Search for the cell housing the specified text and yield its (x, y) center coordinate. 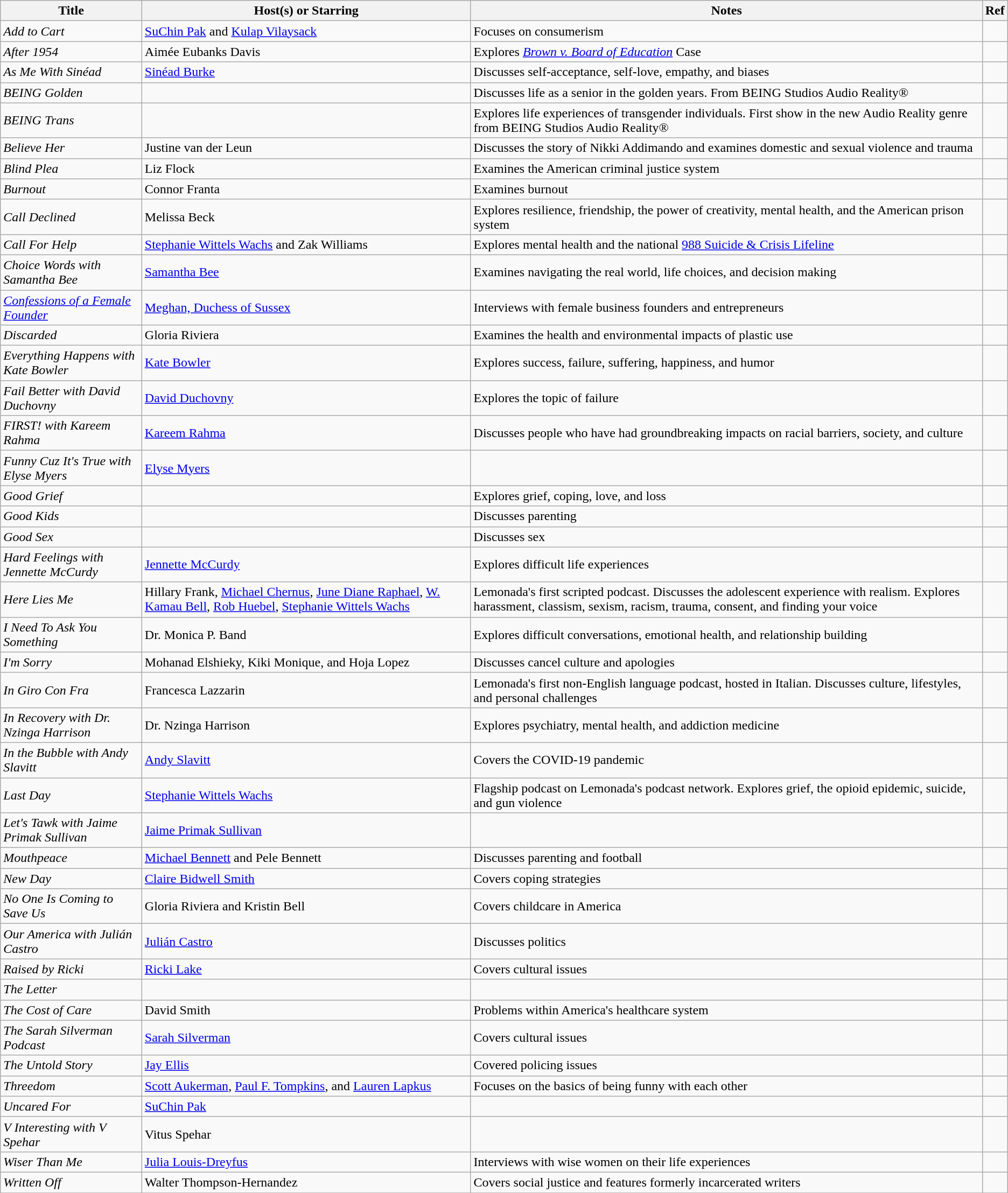
Elyse Myers (306, 468)
Believe Her (71, 148)
Julián Castro (306, 941)
Mohanad Elshieky, Kiki Monique, and Hoja Lopez (306, 662)
Gloria Riviera (306, 335)
Claire Bidwell Smith (306, 879)
Examines the health and environmental impacts of plastic use (726, 335)
The Sarah Silverman Podcast (71, 1038)
The Letter (71, 990)
Notes (726, 11)
Scott Aukerman, Paul F. Tompkins, and Lauren Lapkus (306, 1086)
Jaime Primak Sullivan (306, 830)
Covers childcare in America (726, 907)
Focuses on consumerism (726, 31)
Burnout (71, 189)
Hillary Frank, Michael Chernus, June Diane Raphael, W. Kamau Bell, Rob Huebel, Stephanie Wittels Wachs (306, 600)
Explores difficult conversations, emotional health, and relationship building (726, 634)
Problems within America's healthcare system (726, 1010)
Discusses the story of Nikki Addimando and examines domestic and sexual violence and trauma (726, 148)
Call For Help (71, 244)
Explores life experiences of transgender individuals. First show in the new Audio Reality genre from BEING Studios Audio Reality® (726, 121)
Gloria Riviera and Kristin Bell (306, 907)
Discusses parenting and football (726, 858)
I Need To Ask You Something (71, 634)
Examines burnout (726, 189)
Examines the American criminal justice system (726, 169)
In the Bubble with Andy Slavitt (71, 760)
Explores grief, coping, love, and loss (726, 496)
Funny Cuz It's True with Elyse Myers (71, 468)
Walter Thompson-Hernandez (306, 1182)
Andy Slavitt (306, 760)
Hard Feelings with Jennette McCurdy (71, 564)
Explores psychiatry, mental health, and addiction medicine (726, 725)
SuChin Pak and Kulap Vilaysack (306, 31)
SuChin Pak (306, 1106)
The Untold Story (71, 1065)
FIRST! with Kareem Rahma (71, 433)
Sarah Silverman (306, 1038)
The Cost of Care (71, 1010)
After 1954 (71, 52)
Confessions of a Female Founder (71, 307)
BEING Golden (71, 93)
Blind Plea (71, 169)
Wiser Than Me (71, 1162)
Raised by Ricki (71, 969)
No One Is Coming to Save Us (71, 907)
In Giro Con Fra (71, 690)
New Day (71, 879)
Michael Bennett and Pele Bennett (306, 858)
Covers social justice and features formerly incarcerated writers (726, 1182)
Everything Happens with Kate Bowler (71, 363)
Jay Ellis (306, 1065)
Vitus Spehar (306, 1134)
Kate Bowler (306, 363)
Discusses sex (726, 537)
Flagship podcast on Lemonada's podcast network. Explores grief, the opioid epidemic, suicide, and gun violence (726, 795)
Julia Louis-Dreyfus (306, 1162)
Explores mental health and the national 988 Suicide & Crisis Lifeline (726, 244)
Good Sex (71, 537)
Written Off (71, 1182)
Justine van der Leun (306, 148)
Liz Flock (306, 169)
Lemonada's first non-English language podcast, hosted in Italian. Discusses culture, lifestyles, and personal challenges (726, 690)
As Me With Sinéad (71, 72)
Host(s) or Starring (306, 11)
Our America with Julián Castro (71, 941)
Covered policing issues (726, 1065)
Mouthpeace (71, 858)
Meghan, Duchess of Sussex (306, 307)
Let's Tawk with Jaime Primak Sullivan (71, 830)
Stephanie Wittels Wachs (306, 795)
Jennette McCurdy (306, 564)
Uncared For (71, 1106)
Explores Brown v. Board of Education Case (726, 52)
Ref (995, 11)
Good Kids (71, 516)
Covers the COVID-19 pandemic (726, 760)
Discusses politics (726, 941)
BEING Trans (71, 121)
Focuses on the basics of being funny with each other (726, 1086)
Kareem Rahma (306, 433)
Discusses parenting (726, 516)
I'm Sorry (71, 662)
Discusses cancel culture and apologies (726, 662)
Last Day (71, 795)
Samantha Bee (306, 272)
Discusses life as a senior in the golden years. From BEING Studios Audio Reality® (726, 93)
Add to Cart (71, 31)
Sinéad Burke (306, 72)
David Duchovny (306, 398)
Call Declined (71, 216)
Threedom (71, 1086)
David Smith (306, 1010)
Explores resilience, friendship, the power of creativity, mental health, and the American prison system (726, 216)
Explores the topic of failure (726, 398)
V Interesting with V Spehar (71, 1134)
Title (71, 11)
Discusses people who have had groundbreaking impacts on racial barriers, society, and culture (726, 433)
Interviews with female business founders and entrepreneurs (726, 307)
Stephanie Wittels Wachs and Zak Williams (306, 244)
Explores difficult life experiences (726, 564)
Dr. Nzinga Harrison (306, 725)
Examines navigating the real world, life choices, and decision making (726, 272)
Ricki Lake (306, 969)
Dr. Monica P. Band (306, 634)
Aimée Eubanks Davis (306, 52)
Choice Words with Samantha Bee (71, 272)
Connor Franta (306, 189)
Good Grief (71, 496)
Interviews with wise women on their life experiences (726, 1162)
Discarded (71, 335)
Explores success, failure, suffering, happiness, and humor (726, 363)
Covers coping strategies (726, 879)
In Recovery with Dr. Nzinga Harrison (71, 725)
Here Lies Me (71, 600)
Melissa Beck (306, 216)
Francesca Lazzarin (306, 690)
Fail Better with David Duchovny (71, 398)
Discusses self-acceptance, self-love, empathy, and biases (726, 72)
